Detect which cell encompasses the target text, then output its [X, Y] center coordinate. 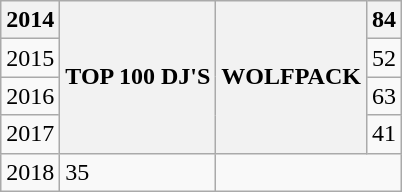
2015 [30, 58]
63 [384, 96]
2017 [30, 134]
52 [384, 58]
WOLFPACK [292, 77]
2016 [30, 96]
2014 [30, 20]
TOP 100 DJ'S [138, 77]
84 [384, 20]
35 [138, 172]
2018 [30, 172]
41 [384, 134]
